Provide the (x, y) coordinate of the cell's center where the given text is located.  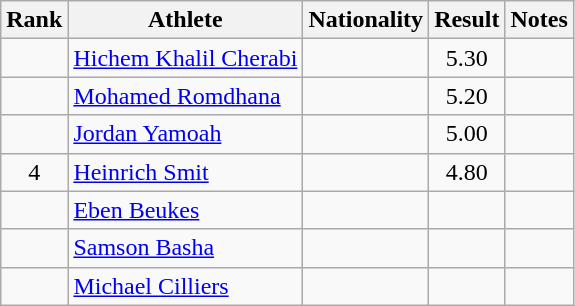
5.20 (467, 96)
Hichem Khalil Cherabi (186, 58)
5.30 (467, 58)
Eben Beukes (186, 210)
Heinrich Smit (186, 172)
Notes (539, 20)
4.80 (467, 172)
Mohamed Romdhana (186, 96)
5.00 (467, 134)
4 (34, 172)
Samson Basha (186, 248)
Result (467, 20)
Nationality (366, 20)
Jordan Yamoah (186, 134)
Rank (34, 20)
Michael Cilliers (186, 286)
Athlete (186, 20)
